Return [x, y] of the center of cell containing provided text 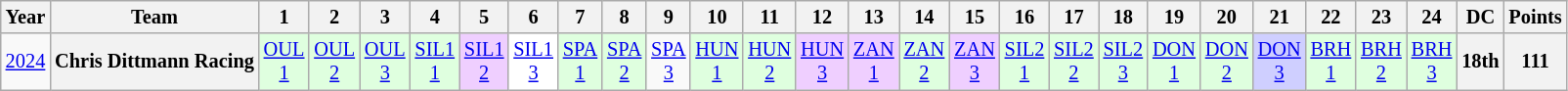
SPA1 [581, 62]
BRH1 [1331, 62]
18th [1480, 62]
BRH2 [1381, 62]
21 [1280, 17]
7 [581, 17]
20 [1227, 17]
OUL2 [334, 62]
12 [822, 17]
Chris Dittmann Racing [154, 62]
SIL22 [1073, 62]
3 [385, 17]
23 [1381, 17]
SPA2 [624, 62]
6 [533, 17]
4 [435, 17]
19 [1174, 17]
BRH3 [1432, 62]
2024 [25, 62]
111 [1536, 62]
OUL3 [385, 62]
SIL21 [1024, 62]
SIL23 [1123, 62]
11 [769, 17]
SIL13 [533, 62]
DC [1480, 17]
13 [874, 17]
8 [624, 17]
SIL11 [435, 62]
14 [925, 17]
16 [1024, 17]
SIL12 [484, 62]
10 [717, 17]
DON2 [1227, 62]
9 [669, 17]
24 [1432, 17]
2 [334, 17]
OUL1 [284, 62]
18 [1123, 17]
Year [25, 17]
17 [1073, 17]
5 [484, 17]
HUN1 [717, 62]
15 [975, 17]
DON3 [1280, 62]
ZAN3 [975, 62]
HUN2 [769, 62]
DON1 [1174, 62]
22 [1331, 17]
ZAN2 [925, 62]
ZAN1 [874, 62]
HUN3 [822, 62]
SPA3 [669, 62]
1 [284, 17]
Points [1536, 17]
Team [154, 17]
